Search for the cell housing the specified text and yield its (x, y) center coordinate. 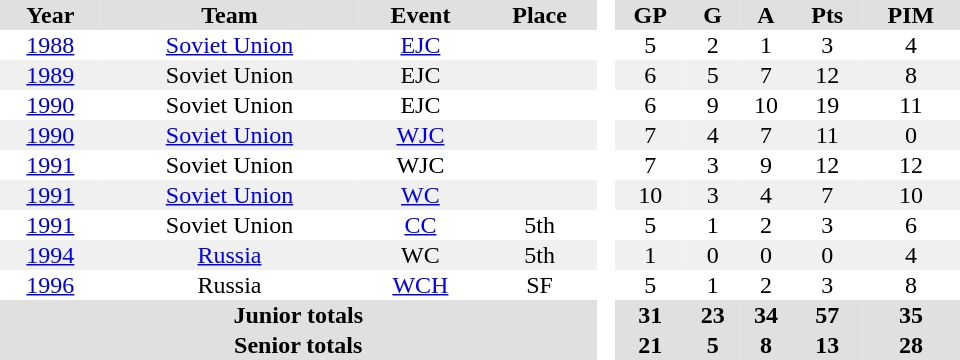
SF (540, 285)
Senior totals (298, 345)
1988 (50, 45)
31 (650, 315)
PIM (911, 15)
WCH (420, 285)
1996 (50, 285)
21 (650, 345)
57 (828, 315)
Team (230, 15)
Pts (828, 15)
13 (828, 345)
1989 (50, 75)
34 (766, 315)
Place (540, 15)
Year (50, 15)
A (766, 15)
Junior totals (298, 315)
Event (420, 15)
CC (420, 225)
1994 (50, 255)
19 (828, 105)
35 (911, 315)
GP (650, 15)
23 (712, 315)
28 (911, 345)
G (712, 15)
